Capture the cell that displays the provided text and extract its [x, y] central coordinate. 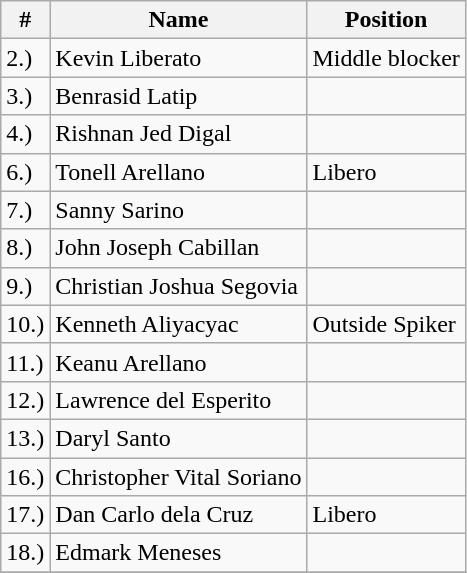
Edmark Meneses [178, 553]
Rishnan Jed Digal [178, 134]
Keanu Arellano [178, 362]
Lawrence del Esperito [178, 400]
7.) [26, 210]
8.) [26, 248]
12.) [26, 400]
Kevin Liberato [178, 58]
18.) [26, 553]
Christian Joshua Segovia [178, 286]
# [26, 20]
11.) [26, 362]
Outside Spiker [386, 324]
4.) [26, 134]
9.) [26, 286]
3.) [26, 96]
2.) [26, 58]
Tonell Arellano [178, 172]
Position [386, 20]
Dan Carlo dela Cruz [178, 515]
Sanny Sarino [178, 210]
17.) [26, 515]
16.) [26, 477]
John Joseph Cabillan [178, 248]
Middle blocker [386, 58]
13.) [26, 438]
Benrasid Latip [178, 96]
Kenneth Aliyacyac [178, 324]
10.) [26, 324]
Daryl Santo [178, 438]
6.) [26, 172]
Christopher Vital Soriano [178, 477]
Name [178, 20]
